Find where the given text appears and provide that cell's center as (x, y) coordinate. 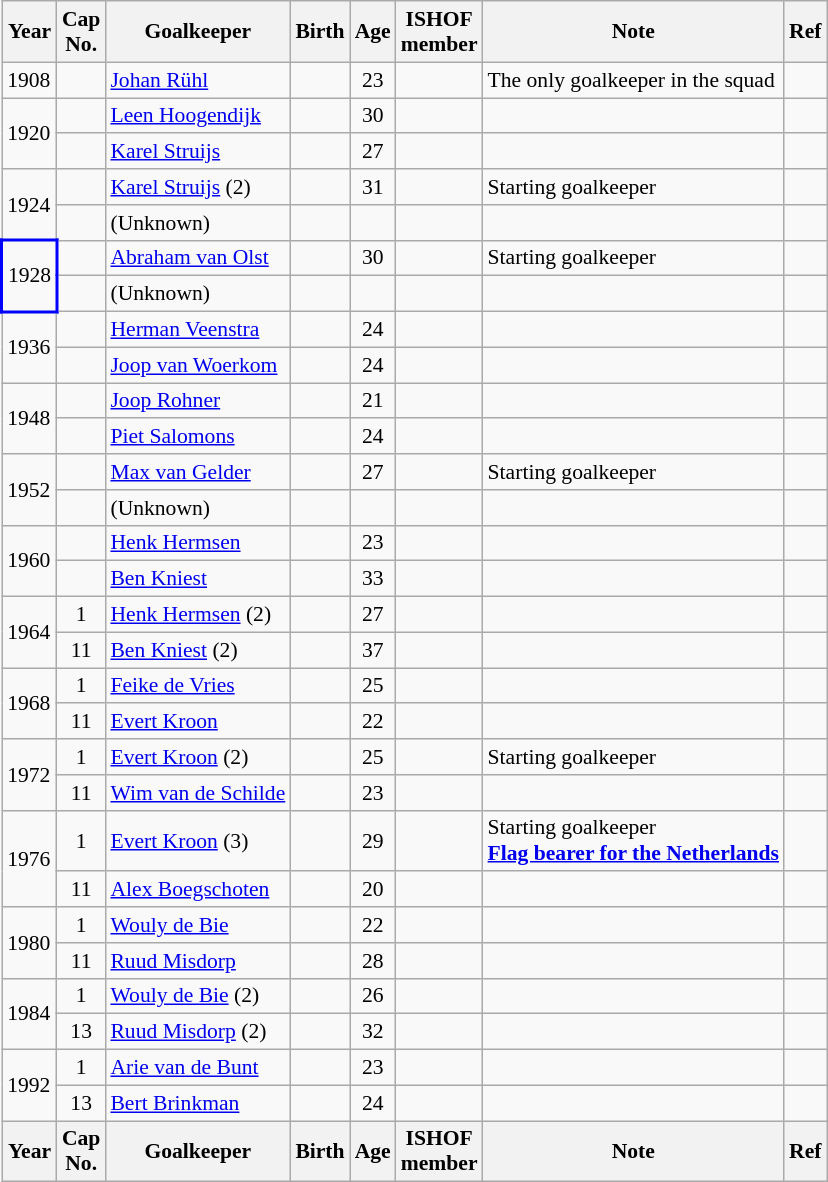
1936 (30, 348)
31 (373, 187)
26 (373, 996)
Karel Struijs (198, 152)
Wouly de Bie (198, 925)
Abraham van Olst (198, 258)
1992 (30, 1086)
Evert Kroon (2) (198, 757)
Ruud Misdorp (2) (198, 1032)
Ben Kniest (198, 579)
Karel Struijs (2) (198, 187)
1908 (30, 80)
Starting goalkeeperFlag bearer for the Netherlands (634, 840)
Wouly de Bie (2) (198, 996)
Herman Veenstra (198, 330)
20 (373, 890)
Bert Brinkman (198, 1103)
Leen Hoogendijk (198, 116)
37 (373, 650)
1964 (30, 632)
Joop van Woerkom (198, 365)
Ruud Misdorp (198, 961)
Arie van de Bunt (198, 1068)
Piet Salomons (198, 437)
1960 (30, 560)
1924 (30, 204)
1972 (30, 774)
1976 (30, 858)
Evert Kroon (198, 722)
1980 (30, 942)
32 (373, 1032)
29 (373, 840)
1928 (30, 276)
1920 (30, 134)
1952 (30, 490)
Johan Rühl (198, 80)
28 (373, 961)
Feike de Vries (198, 686)
Evert Kroon (3) (198, 840)
21 (373, 401)
The only goalkeeper in the squad (634, 80)
1948 (30, 418)
Ben Kniest (2) (198, 650)
1968 (30, 704)
Joop Rohner (198, 401)
Max van Gelder (198, 472)
Henk Hermsen (2) (198, 615)
Henk Hermsen (198, 543)
Alex Boegschoten (198, 890)
Wim van de Schilde (198, 793)
33 (373, 579)
1984 (30, 1014)
